Capture the cell that displays the provided text and extract its (x, y) central coordinate. 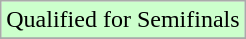
Qualified for Semifinals (123, 20)
